Scan for the cell matching the given text and deliver its (X, Y) coordinate at center. 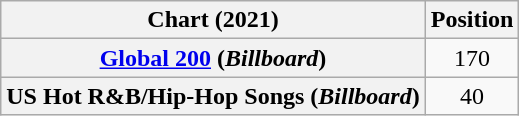
40 (472, 96)
170 (472, 58)
Chart (2021) (213, 20)
Global 200 (Billboard) (213, 58)
US Hot R&B/Hip-Hop Songs (Billboard) (213, 96)
Position (472, 20)
